Pinpoint the cell where the given text exists, returning its (x, y) midpoint coordinate. 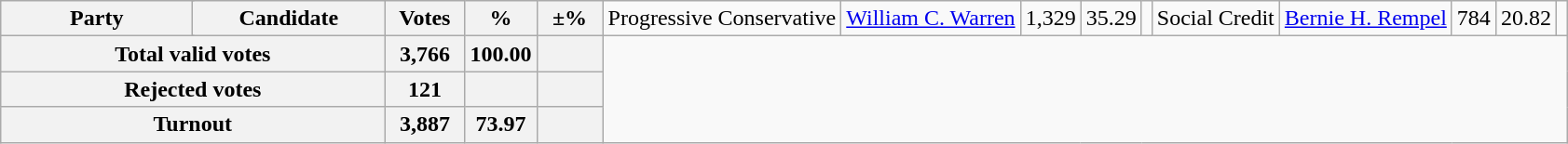
Party (97, 19)
73.97 (501, 124)
Turnout (193, 124)
35.29 (1111, 19)
784 (1474, 19)
Progressive Conservative (722, 19)
Candidate (289, 19)
Rejected votes (193, 89)
Bernie H. Rempel (1366, 19)
Votes (425, 19)
100.00 (501, 54)
20.82 (1526, 19)
3,887 (425, 124)
1,329 (1051, 19)
Total valid votes (193, 54)
William C. Warren (931, 19)
3,766 (425, 54)
±% (570, 19)
121 (425, 89)
Social Credit (1215, 19)
% (501, 19)
